From the cell containing the given text, extract its center point as (X, Y) coordinate. 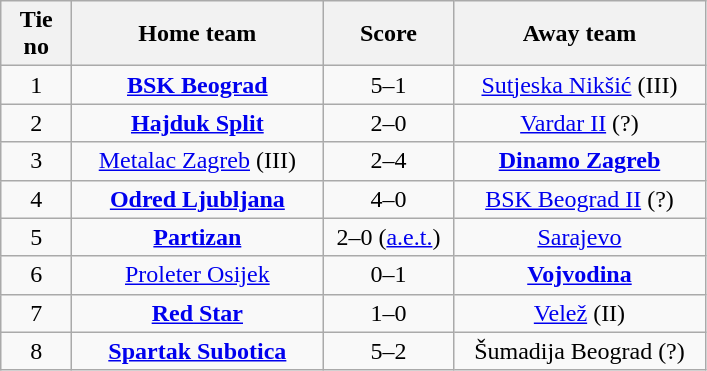
2–0 (a.e.t.) (388, 237)
7 (36, 313)
5–2 (388, 351)
1 (36, 85)
2–4 (388, 161)
Šumadija Beograd (?) (580, 351)
Velež (II) (580, 313)
6 (36, 275)
BSK Beograd II (?) (580, 199)
5 (36, 237)
Sarajevo (580, 237)
Proleter Osijek (198, 275)
5–1 (388, 85)
1–0 (388, 313)
8 (36, 351)
Home team (198, 34)
2 (36, 123)
Red Star (198, 313)
Tie no (36, 34)
Odred Ljubljana (198, 199)
Score (388, 34)
BSK Beograd (198, 85)
Dinamo Zagreb (580, 161)
Partizan (198, 237)
2–0 (388, 123)
3 (36, 161)
Sutjeska Nikšić (III) (580, 85)
Away team (580, 34)
Hajduk Split (198, 123)
Metalac Zagreb (III) (198, 161)
0–1 (388, 275)
4–0 (388, 199)
Vojvodina (580, 275)
4 (36, 199)
Spartak Subotica (198, 351)
Vardar II (?) (580, 123)
